Locate the cell with the specified text and output its (X, Y) center coordinate. 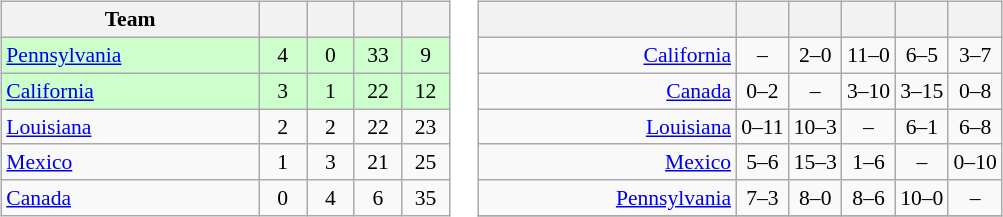
3–15 (922, 91)
6 (378, 198)
9 (426, 55)
15–3 (816, 162)
2–0 (816, 55)
25 (426, 162)
3–10 (868, 91)
35 (426, 198)
0–11 (762, 127)
33 (378, 55)
6–1 (922, 127)
7–3 (762, 198)
21 (378, 162)
0–2 (762, 91)
11–0 (868, 55)
5–6 (762, 162)
23 (426, 127)
0–8 (974, 91)
10–3 (816, 127)
1–6 (868, 162)
0–10 (974, 162)
12 (426, 91)
10–0 (922, 198)
Team (130, 20)
6–5 (922, 55)
3–7 (974, 55)
8–0 (816, 198)
8–6 (868, 198)
6–8 (974, 127)
